Determine the (x, y) coordinate at the center of the cell enclosing the given text.  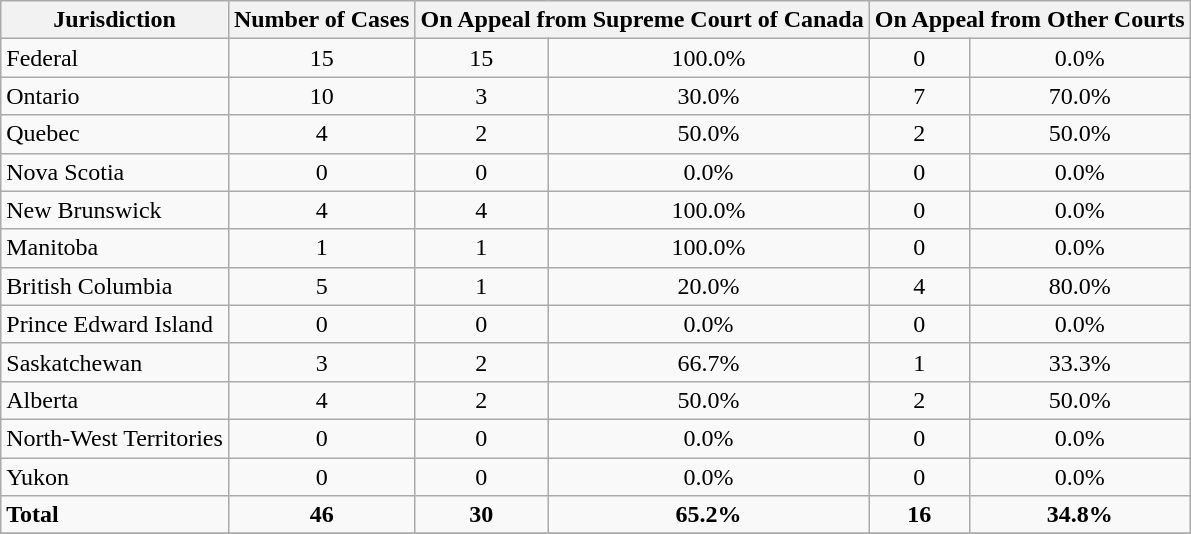
Yukon (115, 477)
On Appeal from Supreme Court of Canada (642, 20)
Jurisdiction (115, 20)
30 (482, 515)
80.0% (1080, 286)
Manitoba (115, 248)
33.3% (1080, 362)
Alberta (115, 400)
66.7% (709, 362)
On Appeal from Other Courts (1030, 20)
New Brunswick (115, 210)
16 (919, 515)
70.0% (1080, 96)
5 (322, 286)
Ontario (115, 96)
Nova Scotia (115, 172)
British Columbia (115, 286)
34.8% (1080, 515)
North-West Territories (115, 438)
Saskatchewan (115, 362)
Quebec (115, 134)
7 (919, 96)
Total (115, 515)
Federal (115, 58)
Number of Cases (322, 20)
10 (322, 96)
46 (322, 515)
65.2% (709, 515)
20.0% (709, 286)
Prince Edward Island (115, 324)
30.0% (709, 96)
